For the text-containing cell, return its midpoint in (x, y) coordinate format. 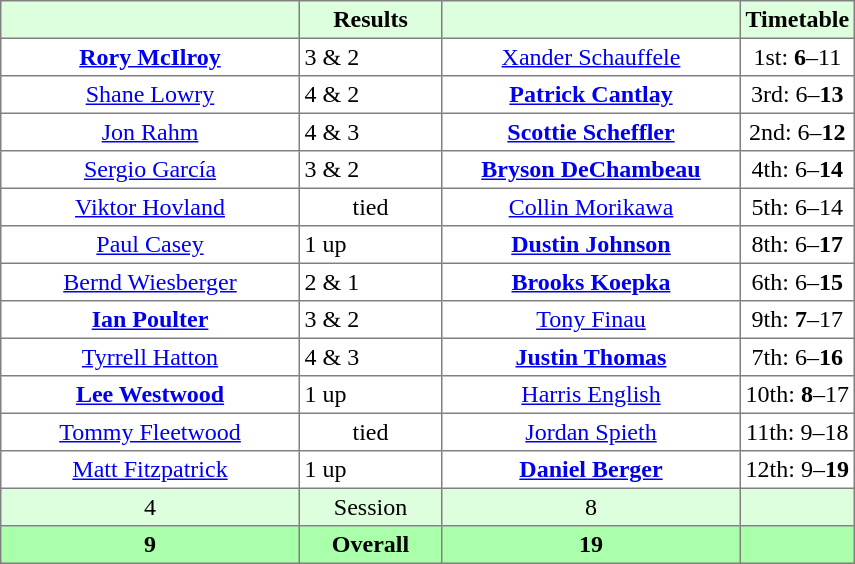
11th: 9–18 (797, 432)
7th: 6–16 (797, 357)
Jon Rahm (150, 132)
Daniel Berger (591, 470)
4 (150, 507)
12th: 9–19 (797, 470)
4 & 2 (370, 95)
Matt Fitzpatrick (150, 470)
Overall (370, 545)
Dustin Johnson (591, 245)
2 & 1 (370, 282)
Bernd Wiesberger (150, 282)
Tony Finau (591, 320)
Patrick Cantlay (591, 95)
Shane Lowry (150, 95)
Scottie Scheffler (591, 132)
6th: 6–15 (797, 282)
3rd: 6–13 (797, 95)
Results (370, 20)
Harris English (591, 395)
Tyrrell Hatton (150, 357)
9 (150, 545)
9th: 7–17 (797, 320)
10th: 8–17 (797, 395)
Session (370, 507)
Bryson DeChambeau (591, 170)
Sergio García (150, 170)
Lee Westwood (150, 395)
Justin Thomas (591, 357)
2nd: 6–12 (797, 132)
Collin Morikawa (591, 207)
8th: 6–17 (797, 245)
Brooks Koepka (591, 282)
Tommy Fleetwood (150, 432)
Timetable (797, 20)
5th: 6–14 (797, 207)
Viktor Hovland (150, 207)
4th: 6–14 (797, 170)
Rory McIlroy (150, 57)
Paul Casey (150, 245)
Xander Schauffele (591, 57)
1st: 6–11 (797, 57)
19 (591, 545)
8 (591, 507)
Ian Poulter (150, 320)
Jordan Spieth (591, 432)
